Return the [x, y] coordinate for the center point of the cell that contains the specified text.  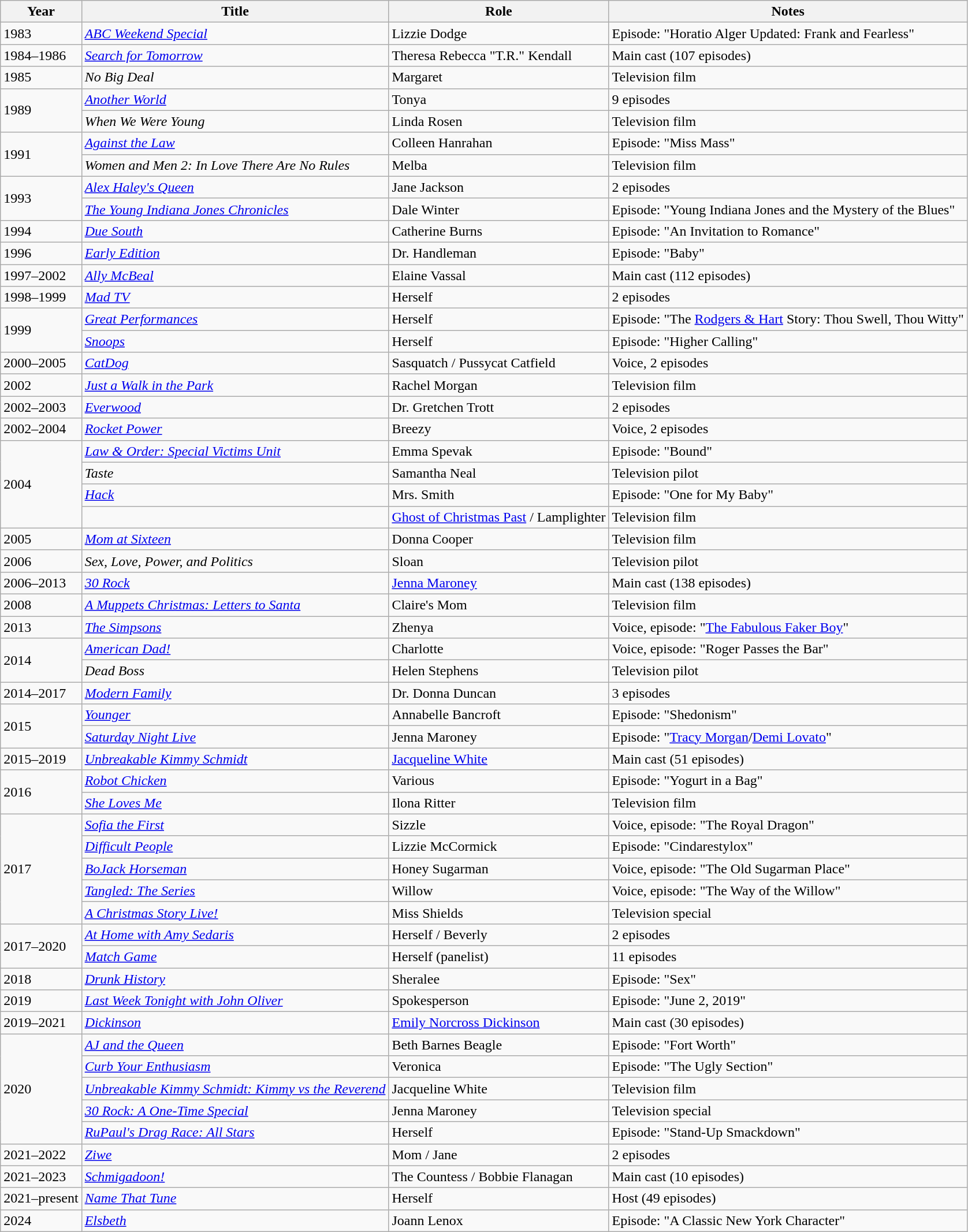
Ally McBeal [235, 276]
Everwood [235, 407]
Miss Shields [499, 913]
Elaine Vassal [499, 276]
Difficult People [235, 847]
Just a Walk in the Park [235, 385]
Catherine Burns [499, 231]
2002–2003 [41, 407]
Early Edition [235, 253]
1984–1986 [41, 55]
2000–2005 [41, 363]
Dead Boss [235, 671]
Emily Norcross Dickinson [499, 1023]
Episode: "Stand-Up Smackdown" [788, 1133]
Sofia the First [235, 825]
1983 [41, 34]
Role [499, 12]
2002–2004 [41, 429]
ABC Weekend Special [235, 34]
Another World [235, 99]
Mrs. Smith [499, 495]
Title [235, 12]
Various [499, 781]
Episode: "An Invitation to Romance" [788, 231]
Year [41, 12]
2021–present [41, 1198]
Unbreakable Kimmy Schmidt [235, 759]
Theresa Rebecca "T.R." Kendall [499, 55]
Hack [235, 495]
2021–2022 [41, 1155]
2006 [41, 561]
Main cast (10 episodes) [788, 1177]
1991 [41, 154]
1996 [41, 253]
Voice, episode: "Roger Passes the Bar" [788, 649]
Episode: "Bound" [788, 451]
2008 [41, 605]
2016 [41, 792]
Search for Tomorrow [235, 55]
Donna Cooper [499, 539]
Episode: "The Rodgers & Hart Story: Thou Swell, Thou Witty" [788, 319]
Episode: "Miss Mass" [788, 143]
Taste [235, 473]
Herself / Beverly [499, 935]
A Christmas Story Live! [235, 913]
Ilona Ritter [499, 803]
CatDog [235, 363]
Honey Sugarman [499, 869]
2015–2019 [41, 759]
Robot Chicken [235, 781]
Sasquatch / Pussycat Catfield [499, 363]
Main cast (30 episodes) [788, 1023]
The Young Indiana Jones Chronicles [235, 209]
30 Rock: A One-Time Special [235, 1111]
Breezy [499, 429]
Linda Rosen [499, 121]
Alex Haley's Queen [235, 187]
Tangled: The Series [235, 891]
No Big Deal [235, 77]
Dr. Gretchen Trott [499, 407]
Rocket Power [235, 429]
Voice, episode: "The Fabulous Faker Boy" [788, 627]
2015 [41, 726]
2017–2020 [41, 946]
Episode: "Baby" [788, 253]
Snoops [235, 341]
Ziwe [235, 1155]
Unbreakable Kimmy Schmidt: Kimmy vs the Reverend [235, 1089]
Tonya [499, 99]
1989 [41, 110]
Rachel Morgan [499, 385]
Emma Spevak [499, 451]
Episode: "Horatio Alger Updated: Frank and Fearless" [788, 34]
Voice, episode: "The Royal Dragon" [788, 825]
Episode: "A Classic New York Character" [788, 1220]
Episode: "Sex" [788, 979]
2006–2013 [41, 583]
Veronica [499, 1067]
Modern Family [235, 693]
Episode: "Yogurt in a Bag" [788, 781]
Dale Winter [499, 209]
Due South [235, 231]
Law & Order: Special Victims Unit [235, 451]
Younger [235, 715]
3 episodes [788, 693]
2021–2023 [41, 1177]
Mom at Sixteen [235, 539]
Main cast (107 episodes) [788, 55]
Melba [499, 165]
Episode: "Fort Worth" [788, 1045]
2018 [41, 979]
Last Week Tonight with John Oliver [235, 1001]
Sizzle [499, 825]
The Countess / Bobbie Flanagan [499, 1177]
RuPaul's Drag Race: All Stars [235, 1133]
2005 [41, 539]
Host (49 episodes) [788, 1198]
Colleen Hanrahan [499, 143]
Saturday Night Live [235, 737]
30 Rock [235, 583]
The Simpsons [235, 627]
BoJack Horseman [235, 869]
Main cast (51 episodes) [788, 759]
2019–2021 [41, 1023]
Lizzie Dodge [499, 34]
Mad TV [235, 297]
Beth Barnes Beagle [499, 1045]
Drunk History [235, 979]
Schmigadoon! [235, 1177]
2013 [41, 627]
AJ and the Queen [235, 1045]
Sloan [499, 561]
11 episodes [788, 956]
Samantha Neal [499, 473]
Voice, episode: "The Way of the Willow" [788, 891]
Great Performances [235, 319]
Sex, Love, Power, and Politics [235, 561]
Episode: "One for My Baby" [788, 495]
Episode: "June 2, 2019" [788, 1001]
At Home with Amy Sedaris [235, 935]
1985 [41, 77]
Spokesperson [499, 1001]
1994 [41, 231]
Dickinson [235, 1023]
American Dad! [235, 649]
Mom / Jane [499, 1155]
Notes [788, 12]
Episode: "Tracy Morgan/Demi Lovato" [788, 737]
2020 [41, 1089]
Main cast (138 episodes) [788, 583]
Margaret [499, 77]
Helen Stephens [499, 671]
Curb Your Enthusiasm [235, 1067]
Claire's Mom [499, 605]
Zhenya [499, 627]
2024 [41, 1220]
A Muppets Christmas: Letters to Santa [235, 605]
Dr. Donna Duncan [499, 693]
1999 [41, 330]
Against the Law [235, 143]
2017 [41, 869]
Name That Tune [235, 1198]
2002 [41, 385]
2019 [41, 1001]
Episode: "Higher Calling" [788, 341]
Episode: "Shedonism" [788, 715]
Voice, episode: "The Old Sugarman Place" [788, 869]
Dr. Handleman [499, 253]
1997–2002 [41, 276]
Jane Jackson [499, 187]
Annabelle Bancroft [499, 715]
2004 [41, 484]
Elsbeth [235, 1220]
Charlotte [499, 649]
Lizzie McCormick [499, 847]
Ghost of Christmas Past / Lamplighter [499, 517]
When We Were Young [235, 121]
Match Game [235, 956]
Sheralee [499, 979]
Willow [499, 891]
Women and Men 2: In Love There Are No Rules [235, 165]
2014–2017 [41, 693]
1993 [41, 198]
Episode: "Cindarestylox" [788, 847]
Joann Lenox [499, 1220]
9 episodes [788, 99]
Main cast (112 episodes) [788, 276]
2014 [41, 660]
Episode: "Young Indiana Jones and the Mystery of the Blues" [788, 209]
She Loves Me [235, 803]
1998–1999 [41, 297]
Episode: "The Ugly Section" [788, 1067]
Herself (panelist) [499, 956]
